From the cell containing the given text, extract its center point as [x, y] coordinate. 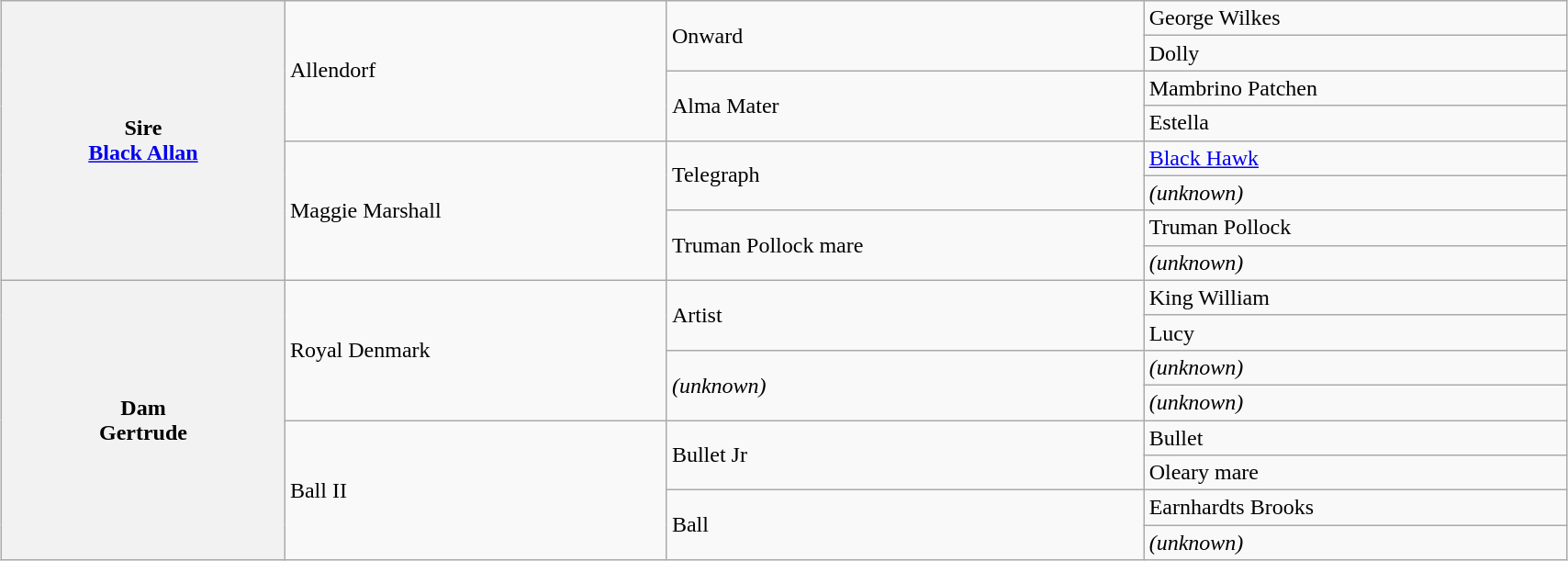
George Wilkes [1355, 18]
Earnhardts Brooks [1355, 508]
King William [1355, 297]
Allendorf [476, 71]
Truman Pollock mare [905, 245]
Maggie Marshall [476, 210]
Royal Denmark [476, 350]
Ball II [476, 490]
Estella [1355, 123]
Black Hawk [1355, 158]
Oleary mare [1355, 473]
Artist [905, 315]
DamGertrude [143, 420]
Truman Pollock [1355, 228]
Dolly [1355, 53]
SireBlack Allan [143, 140]
Telegraph [905, 175]
Onward [905, 36]
Ball [905, 525]
Alma Mater [905, 106]
Bullet Jr [905, 455]
Bullet [1355, 438]
Mambrino Patchen [1355, 88]
Lucy [1355, 332]
